Scan for the cell matching the given text and deliver its [x, y] coordinate at center. 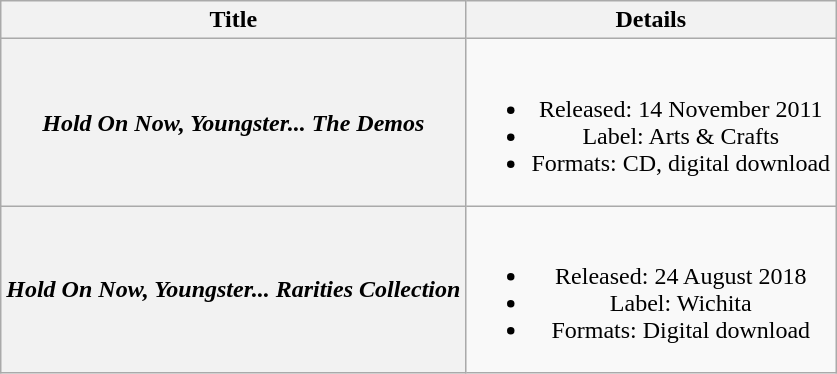
Details [651, 20]
Released: 14 November 2011Label: Arts & CraftsFormats: CD, digital download [651, 122]
Hold On Now, Youngster... Rarities Collection [234, 290]
Hold On Now, Youngster... The Demos [234, 122]
Released: 24 August 2018Label: WichitaFormats: Digital download [651, 290]
Title [234, 20]
